Determine the (x, y) coordinate at the center of the cell enclosing the given text.  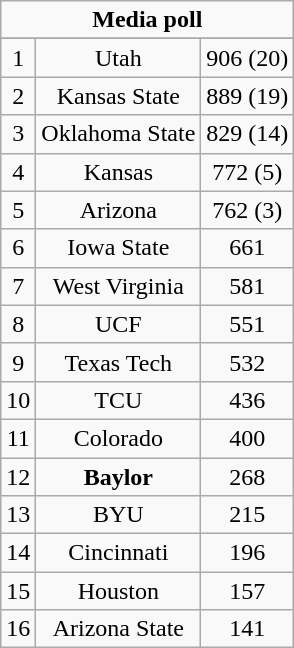
BYU (118, 515)
Iowa State (118, 248)
889 (19) (248, 96)
1 (18, 58)
215 (248, 515)
436 (248, 400)
Kansas State (118, 96)
13 (18, 515)
829 (14) (248, 134)
11 (18, 438)
661 (248, 248)
Baylor (118, 477)
3 (18, 134)
400 (248, 438)
9 (18, 362)
West Virginia (118, 286)
551 (248, 324)
157 (248, 591)
581 (248, 286)
Arizona (118, 210)
15 (18, 591)
Utah (118, 58)
762 (3) (248, 210)
Arizona State (118, 629)
906 (20) (248, 58)
14 (18, 553)
2 (18, 96)
Media poll (148, 20)
UCF (118, 324)
Oklahoma State (118, 134)
6 (18, 248)
141 (248, 629)
Colorado (118, 438)
Kansas (118, 172)
12 (18, 477)
10 (18, 400)
Houston (118, 591)
7 (18, 286)
16 (18, 629)
772 (5) (248, 172)
268 (248, 477)
532 (248, 362)
8 (18, 324)
196 (248, 553)
Cincinnati (118, 553)
4 (18, 172)
5 (18, 210)
TCU (118, 400)
Texas Tech (118, 362)
